For the text-containing cell, return its midpoint in (x, y) coordinate format. 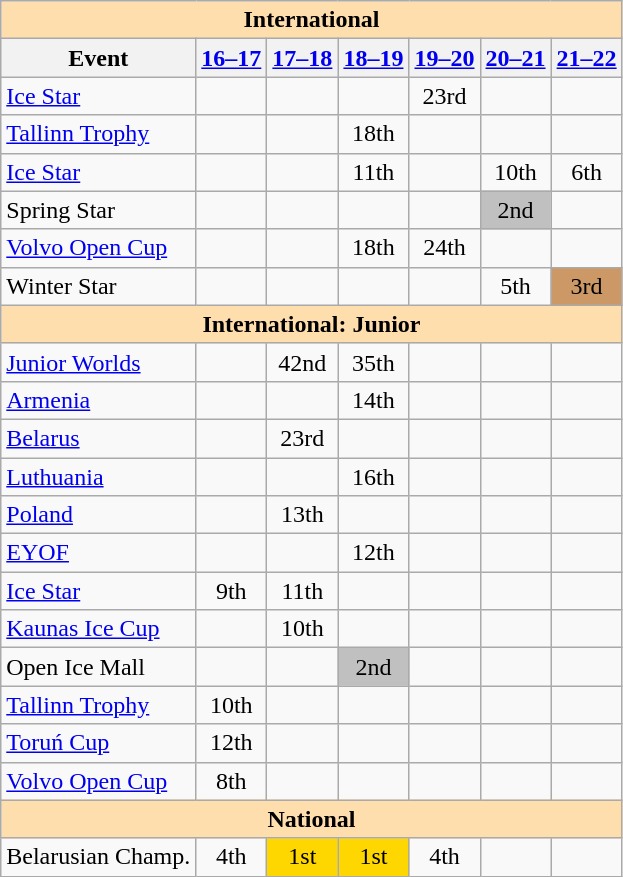
Kaunas Ice Cup (98, 629)
21–22 (586, 58)
3rd (586, 286)
42nd (302, 362)
Belarus (98, 438)
Toruń Cup (98, 743)
Open Ice Mall (98, 667)
Armenia (98, 400)
35th (374, 362)
National (312, 819)
Winter Star (98, 286)
16–17 (232, 58)
9th (232, 591)
International (312, 20)
14th (374, 400)
International: Junior (312, 324)
17–18 (302, 58)
13th (302, 515)
5th (516, 286)
Junior Worlds (98, 362)
24th (444, 248)
19–20 (444, 58)
Event (98, 58)
6th (586, 172)
EYOF (98, 553)
Luthuania (98, 477)
8th (232, 781)
16th (374, 477)
20–21 (516, 58)
Poland (98, 515)
18–19 (374, 58)
Belarusian Champ. (98, 857)
Spring Star (98, 210)
